Find where the given text appears and provide that cell's center as [x, y] coordinate. 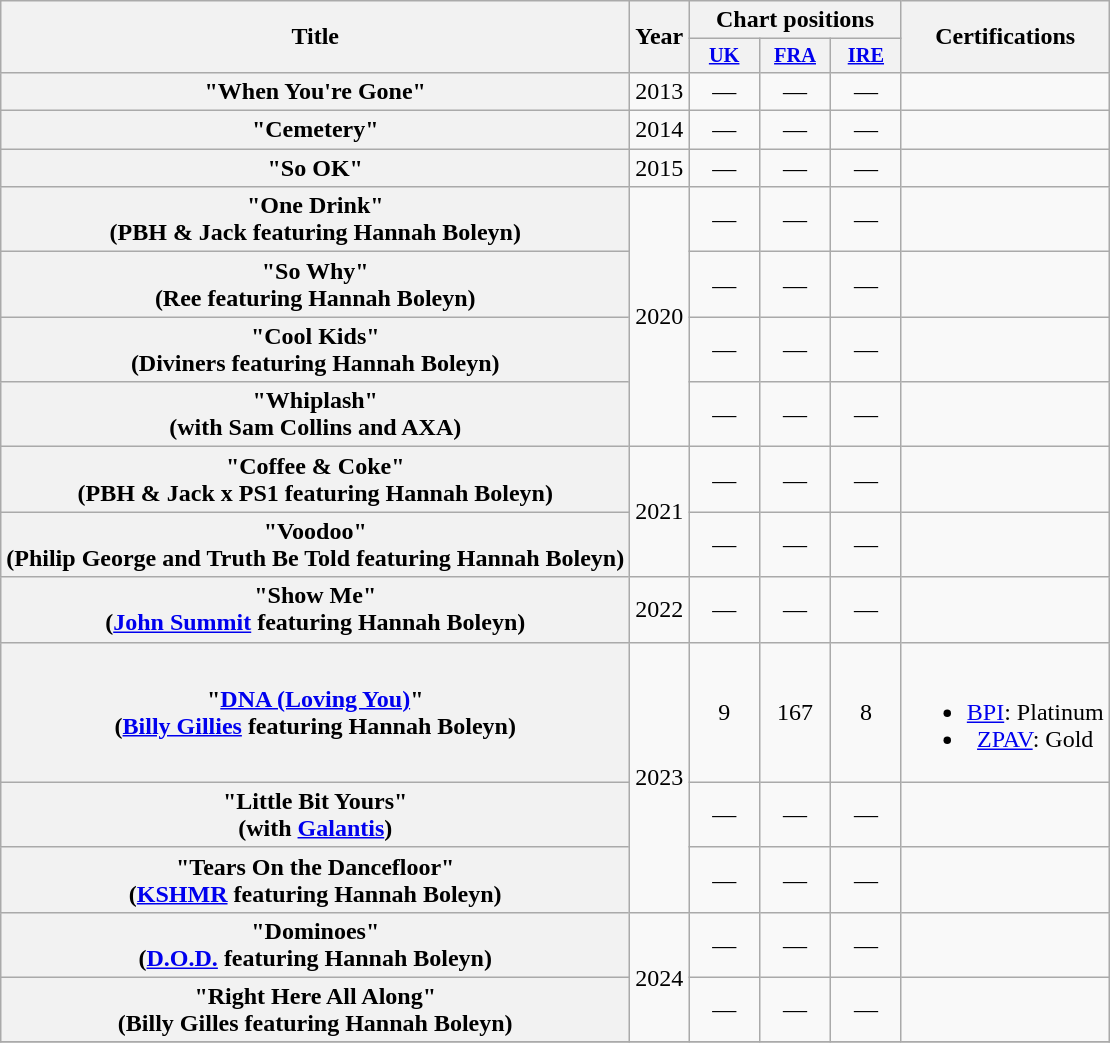
"Cool Kids"(Diviners featuring Hannah Boleyn) [316, 350]
"So Why"(Ree featuring Hannah Boleyn) [316, 284]
2015 [660, 168]
9 [724, 712]
2013 [660, 91]
"DNA (Loving You)"(Billy Gillies featuring Hannah Boleyn) [316, 712]
"Whiplash"(with Sam Collins and AXA) [316, 414]
"Cemetery" [316, 130]
UK [724, 56]
"Dominoes" (D.O.D. featuring Hannah Boleyn) [316, 944]
FRA [796, 56]
2014 [660, 130]
"One Drink"(PBH & Jack featuring Hannah Boleyn) [316, 220]
"Voodoo"(Philip George and Truth Be Told featuring Hannah Boleyn) [316, 544]
"Tears On the Dancefloor" (KSHMR featuring Hannah Boleyn) [316, 880]
"Coffee & Coke"(PBH & Jack x PS1 featuring Hannah Boleyn) [316, 480]
"Right Here All Along"(Billy Gilles featuring Hannah Boleyn) [316, 1010]
2024 [660, 977]
Title [316, 37]
2020 [660, 317]
Year [660, 37]
BPI: PlatinumZPAV: Gold [1005, 712]
167 [796, 712]
Certifications [1005, 37]
IRE [866, 56]
"Show Me"(John Summit featuring Hannah Boleyn) [316, 610]
"So OK" [316, 168]
2022 [660, 610]
8 [866, 712]
2023 [660, 777]
"When You're Gone" [316, 91]
2021 [660, 512]
"Little Bit Yours" (with Galantis) [316, 814]
Chart positions [796, 20]
